Provide the (x, y) coordinate of the cell's center where the given text is located.  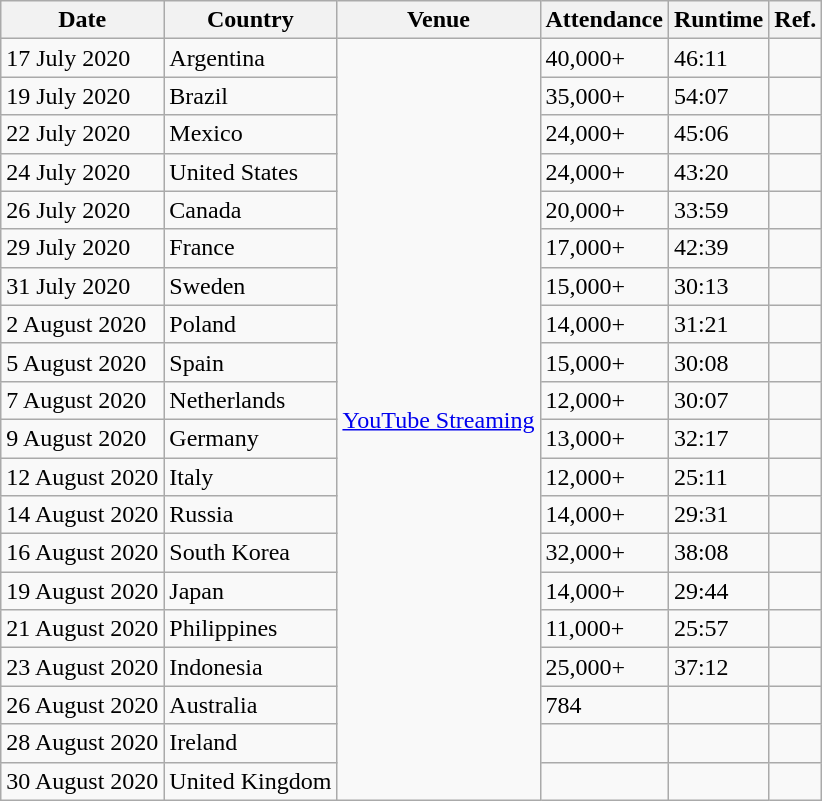
24 July 2020 (82, 172)
Argentina (250, 58)
31 July 2020 (82, 286)
Brazil (250, 96)
25:57 (718, 629)
Venue (438, 20)
30 August 2020 (82, 781)
Ref. (796, 20)
19 July 2020 (82, 96)
Italy (250, 477)
Canada (250, 210)
Poland (250, 324)
784 (604, 705)
Ireland (250, 743)
33:59 (718, 210)
Country (250, 20)
17,000+ (604, 248)
26 July 2020 (82, 210)
29:31 (718, 515)
29:44 (718, 591)
5 August 2020 (82, 362)
40,000+ (604, 58)
Spain (250, 362)
35,000+ (604, 96)
38:08 (718, 553)
13,000+ (604, 438)
Runtime (718, 20)
11,000+ (604, 629)
30:13 (718, 286)
France (250, 248)
17 July 2020 (82, 58)
12 August 2020 (82, 477)
Germany (250, 438)
31:21 (718, 324)
32:17 (718, 438)
United Kingdom (250, 781)
United States (250, 172)
Date (82, 20)
Russia (250, 515)
9 August 2020 (82, 438)
21 August 2020 (82, 629)
46:11 (718, 58)
54:07 (718, 96)
26 August 2020 (82, 705)
45:06 (718, 134)
25,000+ (604, 667)
42:39 (718, 248)
Mexico (250, 134)
YouTube Streaming (438, 420)
Philippines (250, 629)
South Korea (250, 553)
23 August 2020 (82, 667)
20,000+ (604, 210)
30:07 (718, 400)
32,000+ (604, 553)
Sweden (250, 286)
2 August 2020 (82, 324)
Attendance (604, 20)
19 August 2020 (82, 591)
22 July 2020 (82, 134)
Australia (250, 705)
16 August 2020 (82, 553)
30:08 (718, 362)
28 August 2020 (82, 743)
7 August 2020 (82, 400)
43:20 (718, 172)
14 August 2020 (82, 515)
Netherlands (250, 400)
Japan (250, 591)
25:11 (718, 477)
37:12 (718, 667)
Indonesia (250, 667)
29 July 2020 (82, 248)
